Extract the [x, y] coordinate from the center of the cell holding the provided text.  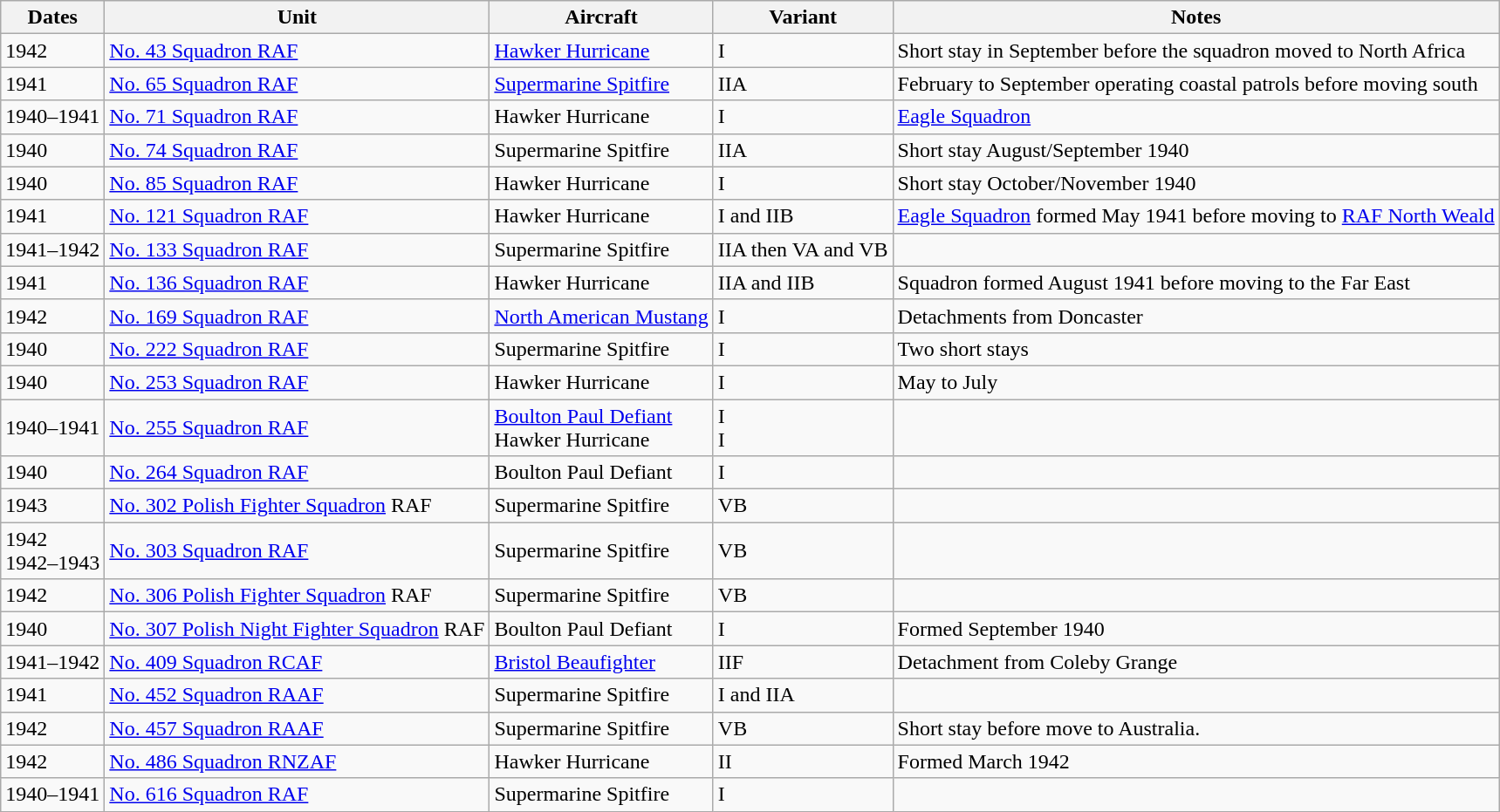
North American Mustang [601, 316]
Detachment from Coleby Grange [1195, 662]
IIA and IIB [803, 283]
No. 616 Squadron RAF [297, 795]
Bristol Beaufighter [601, 662]
Eagle Squadron formed May 1941 before moving to RAF North Weald [1195, 216]
1943 [52, 506]
No. 255 Squadron RAF [297, 427]
Aircraft [601, 17]
No. 121 Squadron RAF [297, 216]
No. 307 Polish Night Fighter Squadron RAF [297, 629]
Short stay October/November 1940 [1195, 183]
Short stay in September before the squadron moved to North Africa [1195, 51]
No. 222 Squadron RAF [297, 349]
Dates [52, 17]
Variant [803, 17]
IIA then VA and VB [803, 249]
Squadron formed August 1941 before moving to the Far East [1195, 283]
I and IIA [803, 695]
No. 169 Squadron RAF [297, 316]
Formed March 1942 [1195, 761]
19421942–1943 [52, 551]
No. 253 Squadron RAF [297, 382]
No. 71 Squadron RAF [297, 117]
May to July [1195, 382]
No. 452 Squadron RAAF [297, 695]
Notes [1195, 17]
No. 264 Squadron RAF [297, 473]
Eagle Squadron [1195, 117]
Detachments from Doncaster [1195, 316]
No. 409 Squadron RCAF [297, 662]
Unit [297, 17]
No. 74 Squadron RAF [297, 150]
No. 457 Squadron RAAF [297, 728]
Formed September 1940 [1195, 629]
No. 302 Polish Fighter Squadron RAF [297, 506]
No. 306 Polish Fighter Squadron RAF [297, 596]
No. 136 Squadron RAF [297, 283]
No. 303 Squadron RAF [297, 551]
No. 486 Squadron RNZAF [297, 761]
No. 65 Squadron RAF [297, 84]
No. 43 Squadron RAF [297, 51]
No. 85 Squadron RAF [297, 183]
IIF [803, 662]
Short stay August/September 1940 [1195, 150]
No. 133 Squadron RAF [297, 249]
February to September operating coastal patrols before moving south [1195, 84]
Short stay before move to Australia. [1195, 728]
Two short stays [1195, 349]
I and IIB [803, 216]
Boulton Paul DefiantHawker Hurricane [601, 427]
